Scan for the cell matching the given text and deliver its (x, y) coordinate at center. 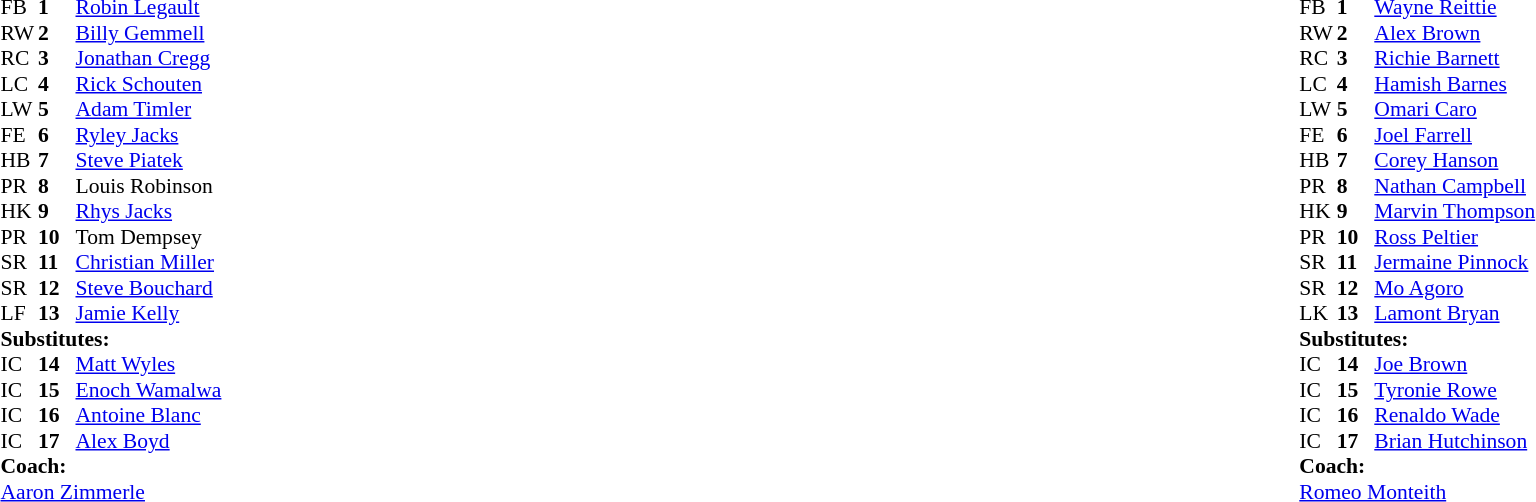
Enoch Wamalwa (149, 390)
Jamie Kelly (149, 313)
Tom Dempsey (149, 237)
Adam Timler (149, 109)
Corey Hanson (1454, 161)
Ross Peltier (1454, 237)
Christian Miller (149, 263)
Steve Piatek (149, 161)
Joel Farrell (1454, 135)
Lamont Bryan (1454, 313)
Jonathan Cregg (149, 59)
Rick Schouten (149, 84)
LF (19, 313)
Matt Wyles (149, 365)
Antoine Blanc (149, 415)
Marvin Thompson (1454, 211)
Brian Hutchinson (1454, 441)
LK (1318, 313)
Hamish Barnes (1454, 84)
Joe Brown (1454, 365)
Rhys Jacks (149, 211)
Renaldo Wade (1454, 415)
Mo Agoro (1454, 288)
Alex Brown (1454, 33)
Jermaine Pinnock (1454, 263)
Steve Bouchard (149, 288)
Louis Robinson (149, 186)
Richie Barnett (1454, 59)
Omari Caro (1454, 109)
Alex Boyd (149, 441)
Tyronie Rowe (1454, 390)
Ryley Jacks (149, 135)
Billy Gemmell (149, 33)
Nathan Campbell (1454, 186)
